Capture the cell that displays the provided text and extract its (x, y) central coordinate. 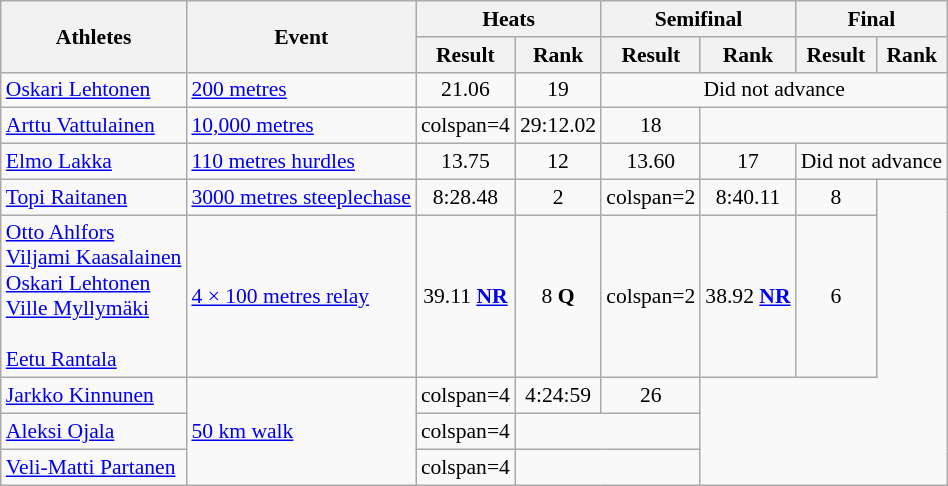
8 Q (558, 296)
8:40.11 (748, 197)
18 (650, 126)
200 metres (301, 90)
Heats (508, 19)
Semifinal (698, 19)
13.60 (650, 162)
Veli-Matti Partanen (94, 467)
50 km walk (301, 432)
10,000 metres (301, 126)
Arttu Vattulainen (94, 126)
38.92 NR (748, 296)
Final (872, 19)
Event (301, 36)
26 (650, 396)
8 (836, 197)
8:28.48 (466, 197)
3000 metres steeplechase (301, 197)
21.06 (466, 90)
Aleksi Ojala (94, 432)
Topi Raitanen (94, 197)
12 (558, 162)
19 (558, 90)
Elmo Lakka (94, 162)
29:12.02 (558, 126)
6 (836, 296)
2 (558, 197)
17 (748, 162)
110 metres hurdles (301, 162)
Otto AhlforsViljami KaasalainenOskari LehtonenVille MyllymäkiEetu Rantala (94, 296)
4 × 100 metres relay (301, 296)
39.11 NR (466, 296)
Athletes (94, 36)
Oskari Lehtonen (94, 90)
13.75 (466, 162)
Jarkko Kinnunen (94, 396)
4:24:59 (558, 396)
